Determine the [x, y] coordinate at the center of the cell enclosing the given text.  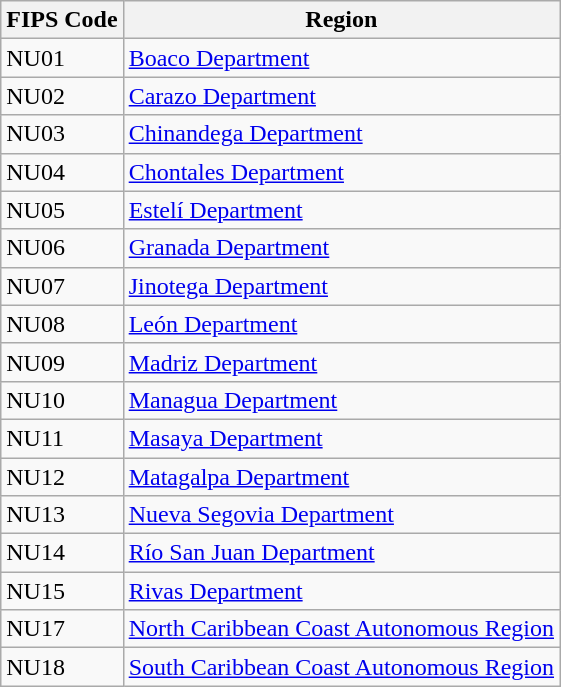
NU11 [62, 438]
Madriz Department [341, 362]
NU10 [62, 400]
NU12 [62, 477]
Masaya Department [341, 438]
North Caribbean Coast Autonomous Region [341, 629]
Boaco Department [341, 58]
NU14 [62, 553]
NU17 [62, 629]
Rivas Department [341, 591]
Region [341, 20]
Río San Juan Department [341, 553]
NU18 [62, 667]
NU07 [62, 286]
Nueva Segovia Department [341, 515]
Carazo Department [341, 96]
NU15 [62, 591]
NU13 [62, 515]
South Caribbean Coast Autonomous Region [341, 667]
NU08 [62, 324]
León Department [341, 324]
Managua Department [341, 400]
NU04 [62, 172]
NU09 [62, 362]
NU06 [62, 248]
Chinandega Department [341, 134]
NU01 [62, 58]
NU02 [62, 96]
NU05 [62, 210]
Matagalpa Department [341, 477]
NU03 [62, 134]
FIPS Code [62, 20]
Estelí Department [341, 210]
Granada Department [341, 248]
Jinotega Department [341, 286]
Chontales Department [341, 172]
